For the text-containing cell, return its midpoint in [x, y] coordinate format. 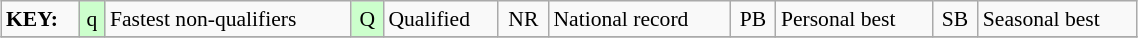
Fastest non-qualifiers [228, 19]
Seasonal best [1058, 19]
KEY: [40, 19]
SB [955, 19]
Personal best [854, 19]
NR [523, 19]
National record [639, 19]
PB [753, 19]
Qualified [440, 19]
q [92, 19]
Q [367, 19]
